Extract the (X, Y) coordinate from the center of the cell holding the provided text.  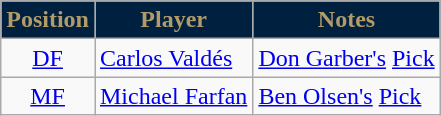
Position (48, 20)
Notes (346, 20)
Player (173, 20)
Carlos Valdés (173, 58)
Don Garber's Pick (346, 58)
MF (48, 96)
Ben Olsen's Pick (346, 96)
DF (48, 58)
Michael Farfan (173, 96)
